Locate the cell with the specified text and output its [X, Y] center coordinate. 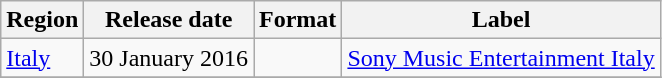
30 January 2016 [169, 58]
Release date [169, 20]
Sony Music Entertainment Italy [501, 58]
Region [42, 20]
Format [298, 20]
Italy [42, 58]
Label [501, 20]
